Determine the (X, Y) coordinate at the center of the cell enclosing the given text.  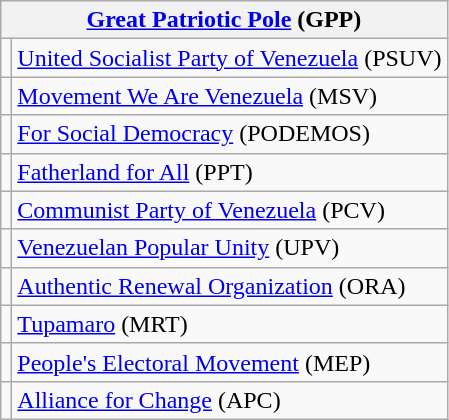
Movement We Are Venezuela (MSV) (230, 96)
For Social Democracy (PODEMOS) (230, 134)
United Socialist Party of Venezuela (PSUV) (230, 58)
People's Electoral Movement (MEP) (230, 362)
Tupamaro (MRT) (230, 324)
Venezuelan Popular Unity (UPV) (230, 248)
Fatherland for All (PPT) (230, 172)
Great Patriotic Pole (GPP) (224, 20)
Alliance for Change (APC) (230, 400)
Authentic Renewal Organization (ORA) (230, 286)
Communist Party of Venezuela (PCV) (230, 210)
